Search for the cell housing the specified text and yield its (x, y) center coordinate. 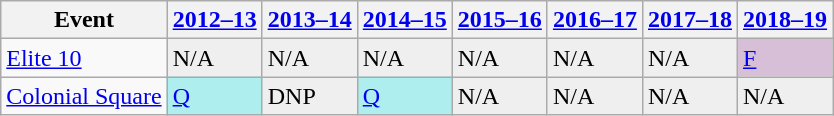
2013–14 (310, 20)
2012–13 (214, 20)
Elite 10 (84, 58)
2015–16 (500, 20)
2017–18 (690, 20)
Event (84, 20)
F (786, 58)
2014–15 (404, 20)
DNP (310, 96)
Colonial Square (84, 96)
2018–19 (786, 20)
2016–17 (594, 20)
